Identify which cell holds the provided text, then report its (X, Y) central coordinate. 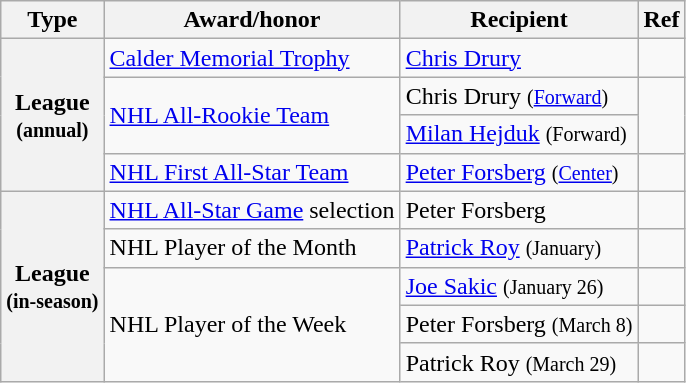
NHL Player of the Week (252, 324)
Ref (662, 20)
Joe Sakic (January 26) (519, 286)
NHL First All-Star Team (252, 172)
NHL All-Star Game selection (252, 210)
Patrick Roy (March 29) (519, 362)
Peter Forsberg (519, 210)
Chris Drury (Forward) (519, 96)
Type (52, 20)
Milan Hejduk (Forward) (519, 134)
NHL Player of the Month (252, 248)
Patrick Roy (January) (519, 248)
Award/honor (252, 20)
League(in-season) (52, 286)
Peter Forsberg (March 8) (519, 324)
NHL All-Rookie Team (252, 115)
League(annual) (52, 115)
Peter Forsberg (Center) (519, 172)
Chris Drury (519, 58)
Calder Memorial Trophy (252, 58)
Recipient (519, 20)
